Find where the given text appears and provide that cell's center as (X, Y) coordinate. 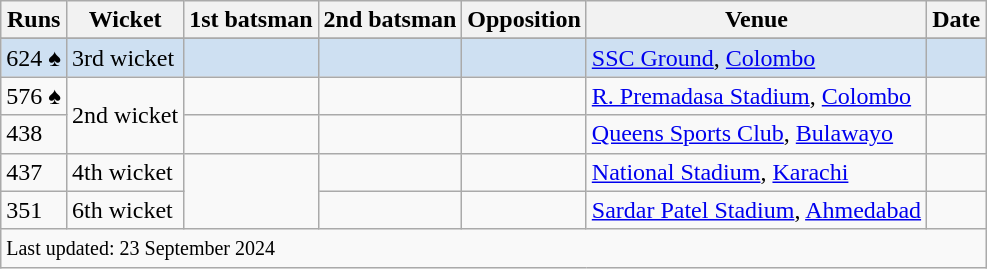
6th wicket (126, 210)
1st batsman (251, 20)
Runs (34, 20)
2nd batsman (390, 20)
437 (34, 172)
SSC Ground, Colombo (756, 58)
Sardar Patel Stadium, Ahmedabad (756, 210)
351 (34, 210)
438 (34, 134)
2nd wicket (126, 115)
Date (956, 20)
3rd wicket (126, 58)
R. Premadasa Stadium, Colombo (756, 96)
Venue (756, 20)
624 ♠ (34, 58)
National Stadium, Karachi (756, 172)
Last updated: 23 September 2024 (494, 248)
Opposition (524, 20)
4th wicket (126, 172)
Wicket (126, 20)
576 ♠ (34, 96)
Queens Sports Club, Bulawayo (756, 134)
